Capture the cell that displays the provided text and extract its [x, y] central coordinate. 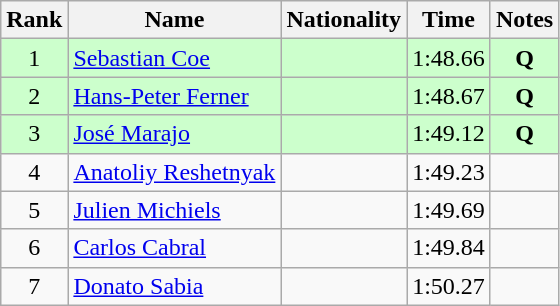
Nationality [344, 20]
Donato Sabia [174, 286]
Julien Michiels [174, 210]
1:49.12 [449, 134]
Anatoliy Reshetnyak [174, 172]
2 [34, 96]
Rank [34, 20]
1 [34, 58]
José Marajo [174, 134]
Sebastian Coe [174, 58]
1:49.23 [449, 172]
1:49.84 [449, 248]
7 [34, 286]
6 [34, 248]
1:48.67 [449, 96]
Name [174, 20]
5 [34, 210]
Hans-Peter Ferner [174, 96]
Notes [524, 20]
1:48.66 [449, 58]
1:50.27 [449, 286]
Carlos Cabral [174, 248]
3 [34, 134]
Time [449, 20]
1:49.69 [449, 210]
4 [34, 172]
